Locate the cell with the specified text and output its (x, y) center coordinate. 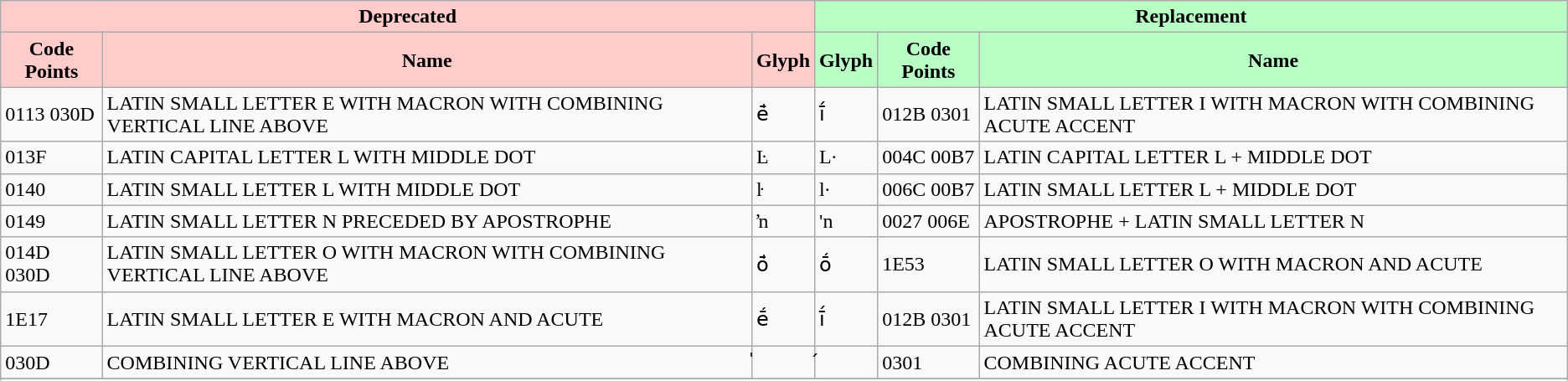
004C 00B7 (928, 157)
ē̍ (782, 114)
ŀ (782, 189)
0149 (52, 221)
1E53 (928, 265)
0113 030D (52, 114)
LATIN CAPITAL LETTER L + MIDDLE DOT (1273, 157)
LATIN SMALL LETTER O WITH MACRON AND ACUTE (1273, 265)
LATIN CAPITAL LETTER L WITH MIDDLE DOT (427, 157)
COMBINING ACUTE ACCENT (1273, 363)
013F (52, 157)
Ŀ (782, 157)
006C 00B7 (928, 189)
APOSTROPHE + LATIN SMALL LETTER N (1273, 221)
0027 006E (928, 221)
COMBINING VERTICAL LINE ABOVE (427, 363)
LATIN SMALL LETTER E WITH MACRON WITH COMBINING VERTICAL LINE ABOVE (427, 114)
LATIN SMALL LETTER L + MIDDLE DOT (1273, 189)
LATIN SMALL LETTER N PRECEDED BY APOSTROPHE (427, 221)
030D (52, 363)
1E17 (52, 318)
'n (846, 221)
LATIN SMALL LETTER E WITH MACRON AND ACUTE (427, 318)
0301 (928, 363)
LATIN SMALL LETTER O WITH MACRON WITH COMBINING VERTICAL LINE ABOVE (427, 265)
0140 (52, 189)
l· (846, 189)
́ (846, 363)
LATIN SMALL LETTER L WITH MIDDLE DOT (427, 189)
014D 030D (52, 265)
̍ (782, 363)
ḗ (782, 318)
ō̍ (782, 265)
Deprecated (408, 17)
ŉ (782, 221)
ṓ (846, 265)
Replacement (1191, 17)
L· (846, 157)
